Detect which cell encompasses the target text, then output its (x, y) center coordinate. 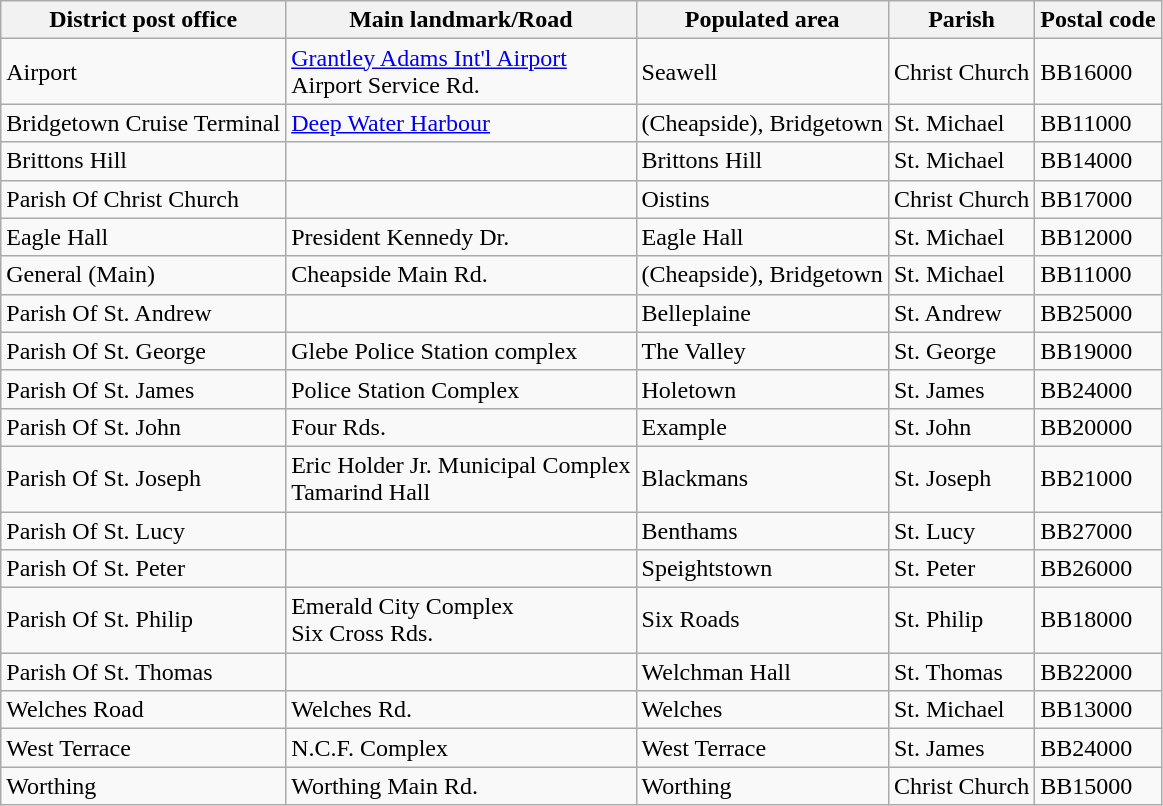
Four Rds. (461, 427)
Welches Road (144, 710)
BB21000 (1098, 478)
Oistins (762, 199)
Parish Of St. James (144, 389)
BB16000 (1098, 72)
Six Roads (762, 620)
Welches (762, 710)
Parish Of St. George (144, 351)
Parish Of St. John (144, 427)
Parish Of St. Joseph (144, 478)
St. Joseph (961, 478)
St. Peter (961, 569)
St. George (961, 351)
St. Thomas (961, 672)
Glebe Police Station complex (461, 351)
General (Main) (144, 275)
BB27000 (1098, 531)
Parish Of St. Peter (144, 569)
Populated area (762, 20)
Parish Of St. Lucy (144, 531)
Postal code (1098, 20)
St. Lucy (961, 531)
Worthing Main Rd. (461, 786)
Parish Of St. Thomas (144, 672)
Airport (144, 72)
Grantley Adams Int'l AirportAirport Service Rd. (461, 72)
Cheapside Main Rd. (461, 275)
Bridgetown Cruise Terminal (144, 123)
BB15000 (1098, 786)
Parish Of St. Andrew (144, 313)
Police Station Complex (461, 389)
Parish (961, 20)
BB19000 (1098, 351)
Emerald City ComplexSix Cross Rds. (461, 620)
Welchman Hall (762, 672)
Parish Of St. Philip (144, 620)
BB14000 (1098, 161)
BB25000 (1098, 313)
BB26000 (1098, 569)
BB17000 (1098, 199)
Deep Water Harbour (461, 123)
Parish Of Christ Church (144, 199)
Blackmans (762, 478)
Seawell (762, 72)
BB12000 (1098, 237)
Welches Rd. (461, 710)
Main landmark/Road (461, 20)
The Valley (762, 351)
President Kennedy Dr. (461, 237)
Belleplaine (762, 313)
BB20000 (1098, 427)
Holetown (762, 389)
Speightstown (762, 569)
Eric Holder Jr. Municipal ComplexTamarind Hall (461, 478)
St. Andrew (961, 313)
BB18000 (1098, 620)
District post office (144, 20)
Example (762, 427)
St. John (961, 427)
BB13000 (1098, 710)
N.C.F. Complex (461, 748)
BB22000 (1098, 672)
Benthams (762, 531)
St. Philip (961, 620)
